Search for the cell housing the specified text and yield its [X, Y] center coordinate. 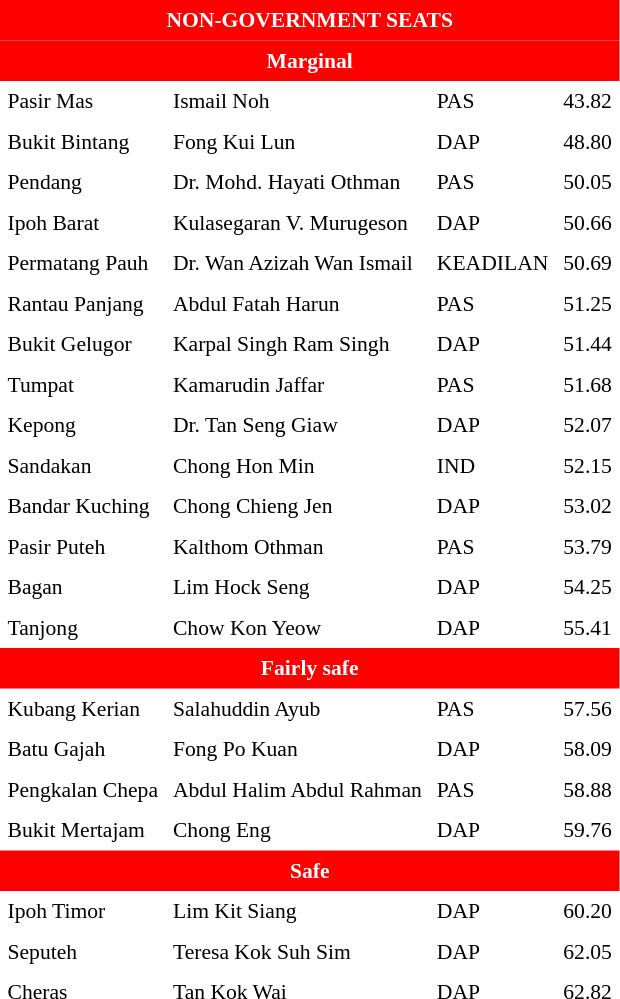
Salahuddin Ayub [297, 708]
51.25 [588, 303]
Chong Eng [297, 830]
Bukit Mertajam [82, 830]
51.44 [588, 344]
Karpal Singh Ram Singh [297, 344]
48.80 [588, 141]
43.82 [588, 101]
Fong Kui Lun [297, 141]
Bandar Kuching [82, 506]
Pengkalan Chepa [82, 789]
Chong Hon Min [297, 465]
Abdul Halim Abdul Rahman [297, 789]
Lim Kit Siang [297, 911]
Ipoh Timor [82, 911]
50.66 [588, 222]
Lim Hock Seng [297, 587]
Kalthom Othman [297, 546]
Safe [310, 870]
Permatang Pauh [82, 263]
Ismail Noh [297, 101]
Kulasegaran V. Murugeson [297, 222]
57.56 [588, 708]
53.79 [588, 546]
Tumpat [82, 384]
Pasir Mas [82, 101]
Dr. Tan Seng Giaw [297, 425]
Ipoh Barat [82, 222]
Kubang Kerian [82, 708]
Pasir Puteh [82, 546]
52.07 [588, 425]
53.02 [588, 506]
Kamarudin Jaffar [297, 384]
Sandakan [82, 465]
55.41 [588, 627]
IND [492, 465]
Batu Gajah [82, 749]
NON-GOVERNMENT SEATS [310, 20]
Bukit Bintang [82, 141]
Bukit Gelugor [82, 344]
Teresa Kok Suh Sim [297, 951]
Chow Kon Yeow [297, 627]
54.25 [588, 587]
52.15 [588, 465]
59.76 [588, 830]
Pendang [82, 182]
Chong Chieng Jen [297, 506]
Fairly safe [310, 668]
58.09 [588, 749]
50.69 [588, 263]
58.88 [588, 789]
50.05 [588, 182]
62.05 [588, 951]
Fong Po Kuan [297, 749]
Abdul Fatah Harun [297, 303]
Tanjong [82, 627]
60.20 [588, 911]
KEADILAN [492, 263]
51.68 [588, 384]
Bagan [82, 587]
Dr. Mohd. Hayati Othman [297, 182]
Rantau Panjang [82, 303]
Dr. Wan Azizah Wan Ismail [297, 263]
Marginal [310, 60]
Seputeh [82, 951]
Kepong [82, 425]
